Locate the cell with the specified text and output its [X, Y] center coordinate. 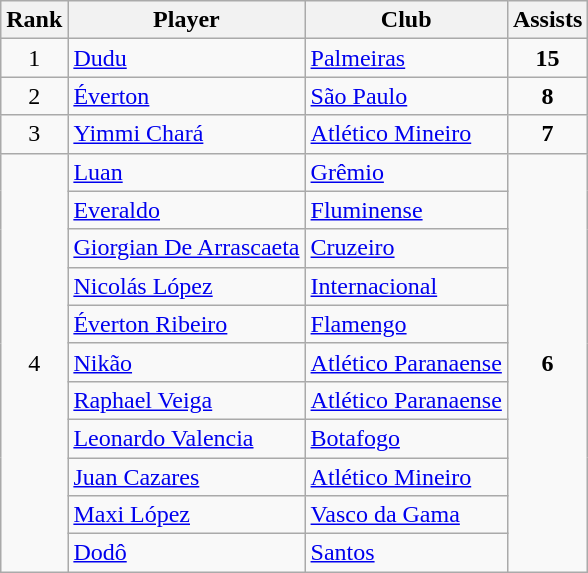
Santos [406, 553]
Luan [186, 172]
Leonardo Valencia [186, 438]
Player [186, 20]
7 [547, 134]
Raphael Veiga [186, 400]
São Paulo [406, 96]
Giorgian De Arrascaeta [186, 248]
4 [34, 362]
Internacional [406, 286]
1 [34, 58]
15 [547, 58]
Botafogo [406, 438]
Éverton Ribeiro [186, 324]
Everaldo [186, 210]
Club [406, 20]
Vasco da Gama [406, 515]
6 [547, 362]
2 [34, 96]
Assists [547, 20]
3 [34, 134]
Grêmio [406, 172]
Cruzeiro [406, 248]
Yimmi Chará [186, 134]
Nicolás López [186, 286]
Fluminense [406, 210]
Dodô [186, 553]
Juan Cazares [186, 477]
Palmeiras [406, 58]
8 [547, 96]
Maxi López [186, 515]
Nikão [186, 362]
Dudu [186, 58]
Éverton [186, 96]
Rank [34, 20]
Flamengo [406, 324]
